Locate the cell with the specified text and output its (X, Y) center coordinate. 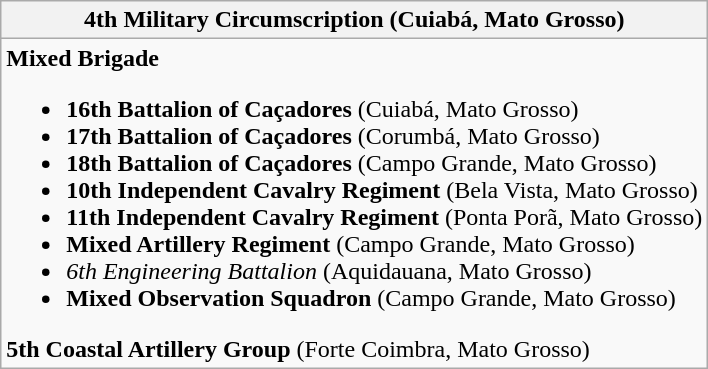
4th Military Circumscription (Cuiabá, Mato Grosso) (354, 20)
